Scan for the cell matching the given text and deliver its (X, Y) coordinate at center. 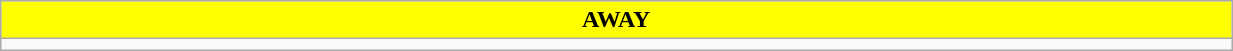
AWAY (616, 20)
